Determine the (X, Y) coordinate at the center of the cell enclosing the given text.  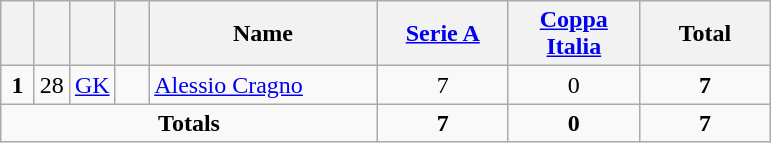
Serie A (442, 34)
Name (264, 34)
GK (92, 85)
Totals (189, 123)
Alessio Cragno (264, 85)
Coppa Italia (574, 34)
1 (18, 85)
Total (704, 34)
28 (52, 85)
